Identify which cell holds the provided text, then report its (x, y) central coordinate. 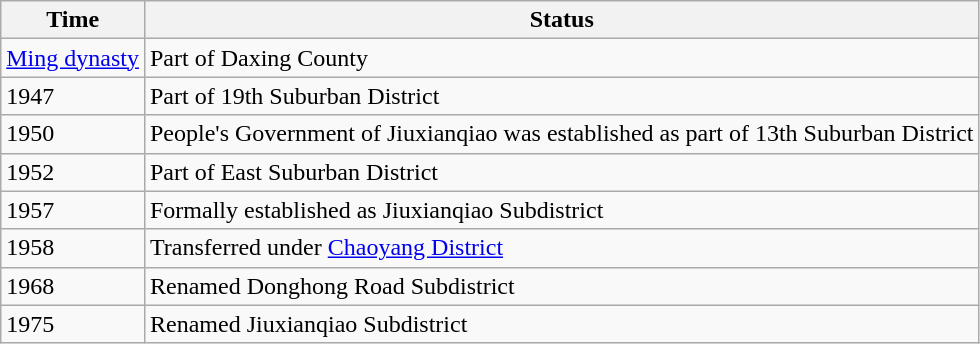
1947 (73, 96)
Formally established as Jiuxianqiao Subdistrict (562, 210)
Status (562, 20)
Renamed Donghong Road Subdistrict (562, 286)
Renamed Jiuxianqiao Subdistrict (562, 324)
1952 (73, 172)
1975 (73, 324)
Transferred under Chaoyang District (562, 248)
1958 (73, 248)
Time (73, 20)
Ming dynasty (73, 58)
People's Government of Jiuxianqiao was established as part of 13th Suburban District (562, 134)
Part of Daxing County (562, 58)
Part of 19th Suburban District (562, 96)
1957 (73, 210)
1968 (73, 286)
Part of East Suburban District (562, 172)
1950 (73, 134)
